Output the (x, y) coordinate of the center of the cell containing the given text.  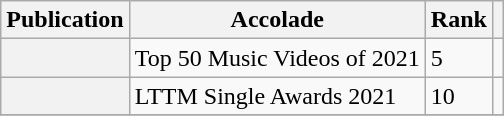
Rank (458, 20)
LTTM Single Awards 2021 (277, 96)
10 (458, 96)
5 (458, 58)
Top 50 Music Videos of 2021 (277, 58)
Accolade (277, 20)
Publication (65, 20)
